Find where the given text appears and provide that cell's center as [X, Y] coordinate. 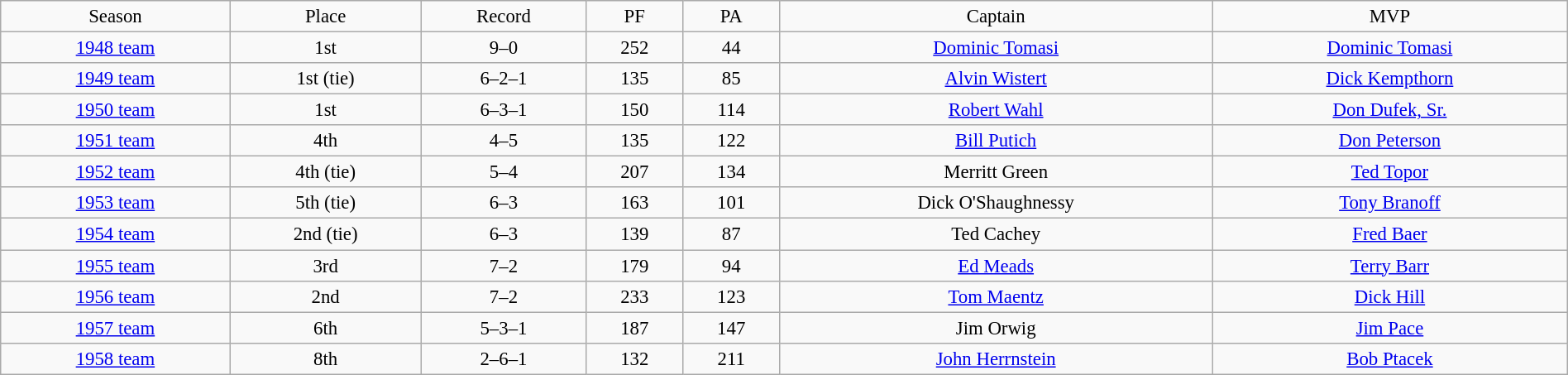
PF [635, 17]
1956 team [116, 296]
Ted Cachey [996, 234]
134 [731, 172]
139 [635, 234]
1952 team [116, 172]
122 [731, 141]
6th [326, 328]
Dick Kempthorn [1390, 79]
123 [731, 296]
211 [731, 358]
1957 team [116, 328]
207 [635, 172]
Jim Pace [1390, 328]
1958 team [116, 358]
Record [504, 17]
1948 team [116, 48]
187 [635, 328]
252 [635, 48]
Robert Wahl [996, 110]
8th [326, 358]
1954 team [116, 234]
132 [635, 358]
Merritt Green [996, 172]
2–6–1 [504, 358]
Ed Meads [996, 266]
1950 team [116, 110]
1953 team [116, 203]
5–3–1 [504, 328]
6–2–1 [504, 79]
233 [635, 296]
87 [731, 234]
3rd [326, 266]
4th [326, 141]
PA [731, 17]
147 [731, 328]
Place [326, 17]
5–4 [504, 172]
44 [731, 48]
2nd (tie) [326, 234]
4th (tie) [326, 172]
179 [635, 266]
Season [116, 17]
1955 team [116, 266]
114 [731, 110]
9–0 [504, 48]
163 [635, 203]
Ted Topor [1390, 172]
Don Peterson [1390, 141]
Tony Branoff [1390, 203]
1949 team [116, 79]
Bob Ptacek [1390, 358]
Terry Barr [1390, 266]
1951 team [116, 141]
Dick O'Shaughnessy [996, 203]
Fred Baer [1390, 234]
1st (tie) [326, 79]
Alvin Wistert [996, 79]
150 [635, 110]
4–5 [504, 141]
Bill Putich [996, 141]
2nd [326, 296]
Jim Orwig [996, 328]
5th (tie) [326, 203]
Captain [996, 17]
John Herrnstein [996, 358]
85 [731, 79]
Tom Maentz [996, 296]
101 [731, 203]
94 [731, 266]
Don Dufek, Sr. [1390, 110]
6–3–1 [504, 110]
MVP [1390, 17]
Dick Hill [1390, 296]
